Determine the (x, y) coordinate at the center of the cell enclosing the given text.  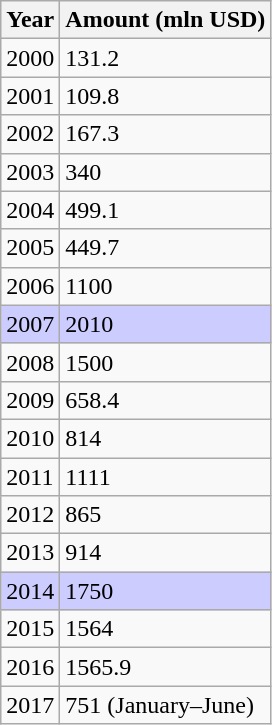
2011 (30, 477)
2008 (30, 362)
2002 (30, 134)
2016 (30, 667)
340 (166, 172)
Year (30, 20)
2004 (30, 210)
Amount (mln USD) (166, 20)
2009 (30, 400)
2006 (30, 286)
2013 (30, 553)
2012 (30, 515)
1111 (166, 477)
751 (January–June) (166, 705)
449.7 (166, 248)
2001 (30, 96)
2014 (30, 591)
2003 (30, 172)
1564 (166, 629)
499.1 (166, 210)
2000 (30, 58)
1565.9 (166, 667)
2015 (30, 629)
814 (166, 438)
914 (166, 553)
865 (166, 515)
167.3 (166, 134)
1750 (166, 591)
2007 (30, 324)
2017 (30, 705)
658.4 (166, 400)
2005 (30, 248)
1500 (166, 362)
109.8 (166, 96)
1100 (166, 286)
131.2 (166, 58)
